Pinpoint the cell where the given text exists, returning its (x, y) midpoint coordinate. 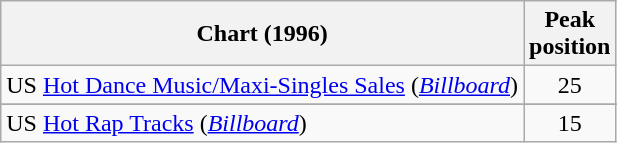
Peakposition (570, 34)
15 (570, 123)
US Hot Rap Tracks (Billboard) (262, 123)
Chart (1996) (262, 34)
25 (570, 85)
US Hot Dance Music/Maxi-Singles Sales (Billboard) (262, 85)
